Locate the cell with the specified text and output its [x, y] center coordinate. 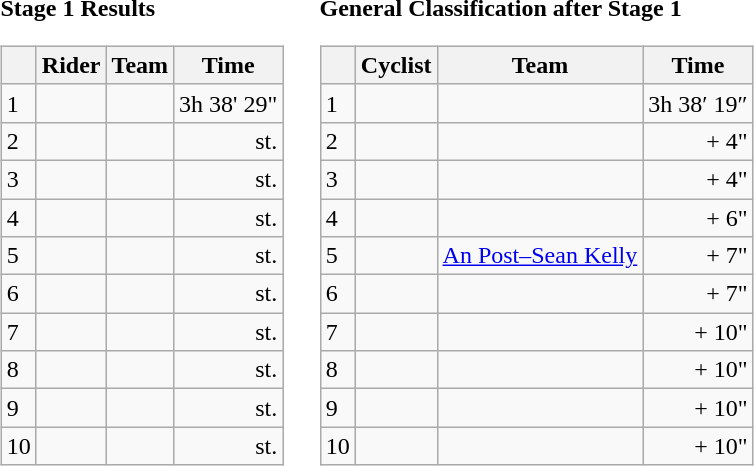
Cyclist [396, 65]
3h 38' 29" [228, 103]
3h 38′ 19″ [698, 103]
+ 6" [698, 217]
Rider [71, 65]
An Post–Sean Kelly [540, 256]
